Find where the given text appears and provide that cell's center as [x, y] coordinate. 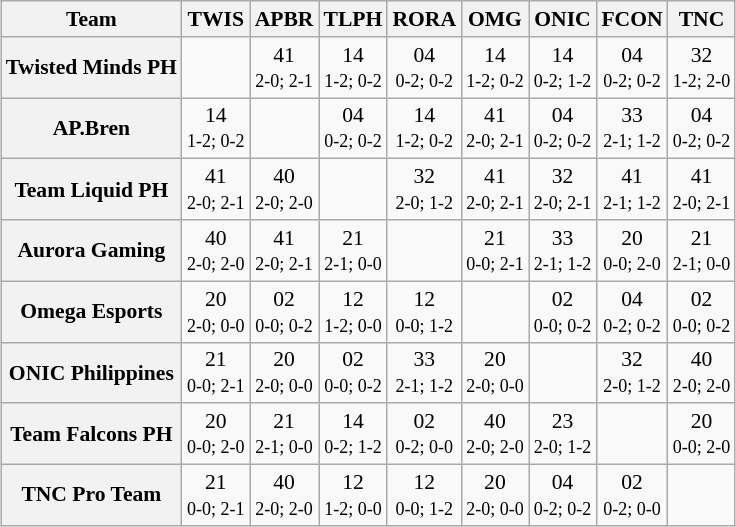
OMG [495, 19]
41 2-1; 1-2 [632, 190]
Aurora Gaming [92, 250]
Team Falcons PH [92, 434]
23 2-0; 1-2 [563, 434]
Twisted Minds PH [92, 68]
ONIC [563, 19]
AP.Bren [92, 128]
TNC [702, 19]
32 2-0; 2-1 [563, 190]
Team Liquid PH [92, 190]
TNC Pro Team [92, 496]
RORA [424, 19]
TWIS [216, 19]
TLPH [352, 19]
ONIC Philippines [92, 372]
32 1-2; 2-0 [702, 68]
APBR [284, 19]
FCON [632, 19]
Team [92, 19]
Omega Esports [92, 312]
